From the cell containing the given text, extract its center point as (X, Y) coordinate. 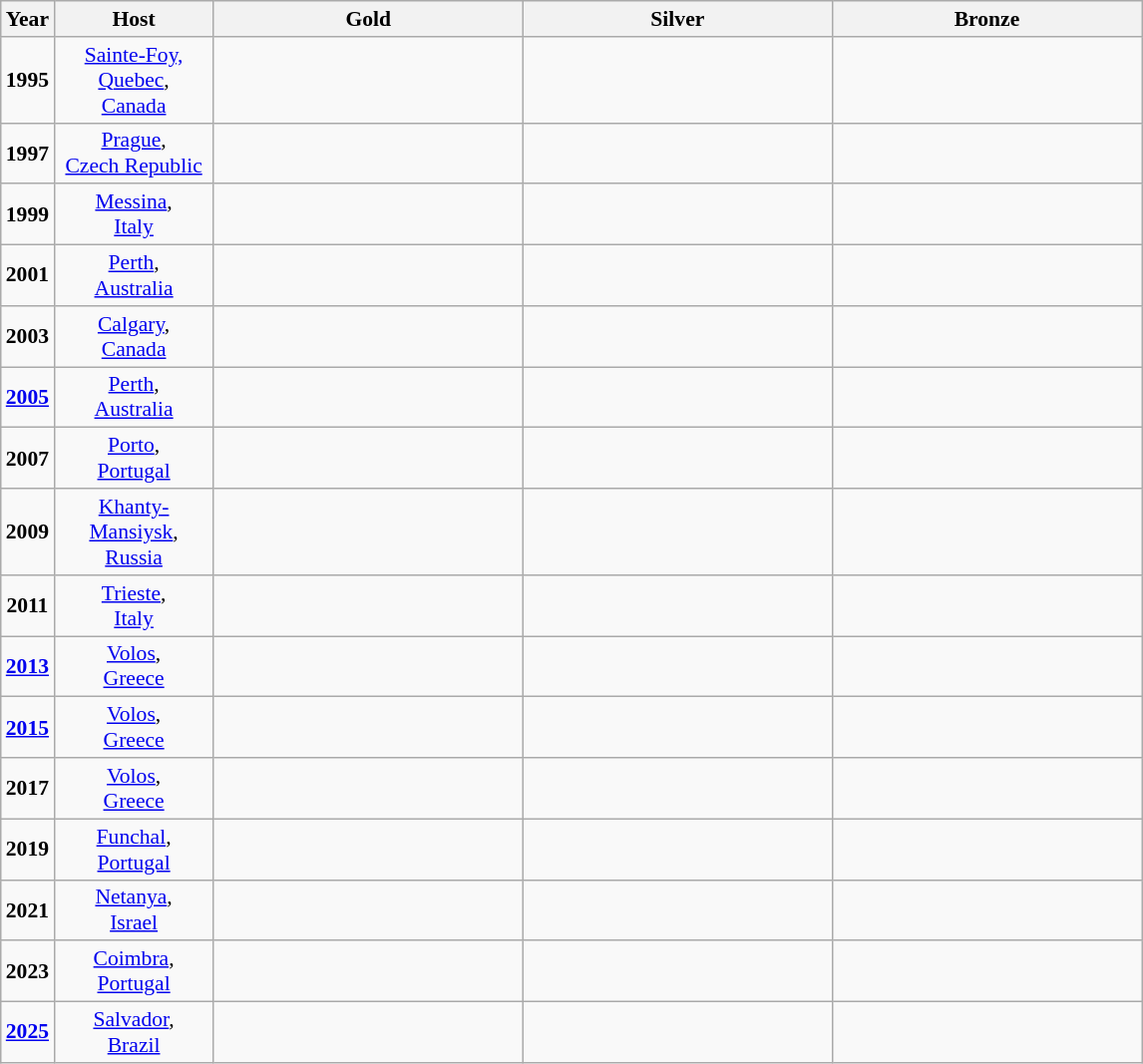
2009 (28, 532)
Khanty-Mansiysk,Russia (134, 532)
1997 (28, 154)
Host (134, 19)
2005 (28, 397)
Coimbra,Portugal (134, 971)
2021 (28, 909)
Funchal,Portugal (134, 850)
Year (28, 19)
2003 (28, 337)
Salvador,Brazil (134, 1033)
Messina,Italy (134, 215)
Silver (677, 19)
2023 (28, 971)
1995 (28, 80)
2019 (28, 850)
Sainte-Foy, Quebec,Canada (134, 80)
Bronze (986, 19)
Calgary,Canada (134, 337)
Prague,Czech Republic (134, 154)
Trieste,Italy (134, 606)
2017 (28, 788)
1999 (28, 215)
2011 (28, 606)
Netanya,Israel (134, 909)
Porto,Portugal (134, 459)
Gold (368, 19)
2013 (28, 666)
2015 (28, 728)
2007 (28, 459)
2001 (28, 275)
2025 (28, 1033)
